Identify which cell holds the provided text, then report its [x, y] central coordinate. 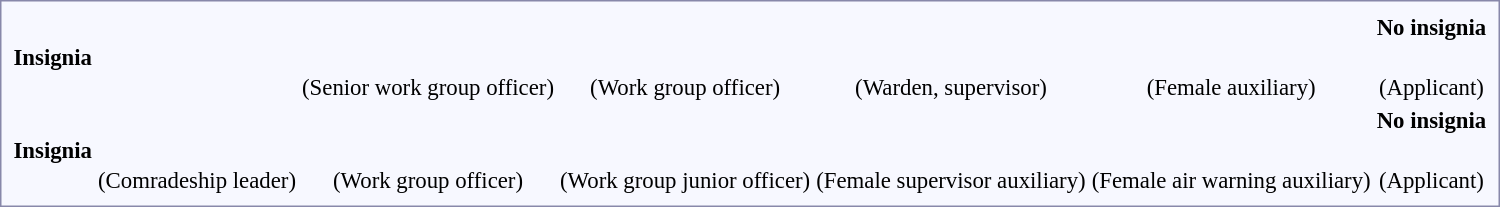
(Work group junior officer) [686, 166]
(Comradeship leader) [198, 166]
(Warden, supervisor) [952, 74]
(Female auxiliary) [1231, 74]
(Senior work group officer) [428, 74]
(Female air warning auxiliary) [1231, 166]
(Female supervisor auxiliary) [952, 166]
